Identify which cell holds the provided text, then report its [x, y] central coordinate. 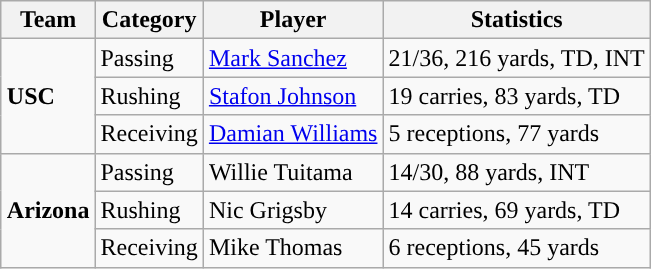
Arizona [48, 210]
Mark Sanchez [293, 58]
Category [149, 20]
Willie Tuitama [293, 172]
Damian Williams [293, 134]
21/36, 216 yards, TD, INT [516, 58]
Nic Grigsby [293, 210]
USC [48, 96]
14/30, 88 yards, INT [516, 172]
Statistics [516, 20]
Team [48, 20]
Stafon Johnson [293, 96]
Player [293, 20]
6 receptions, 45 yards [516, 248]
5 receptions, 77 yards [516, 134]
14 carries, 69 yards, TD [516, 210]
Mike Thomas [293, 248]
19 carries, 83 yards, TD [516, 96]
